Find where the given text appears and provide that cell's center as [x, y] coordinate. 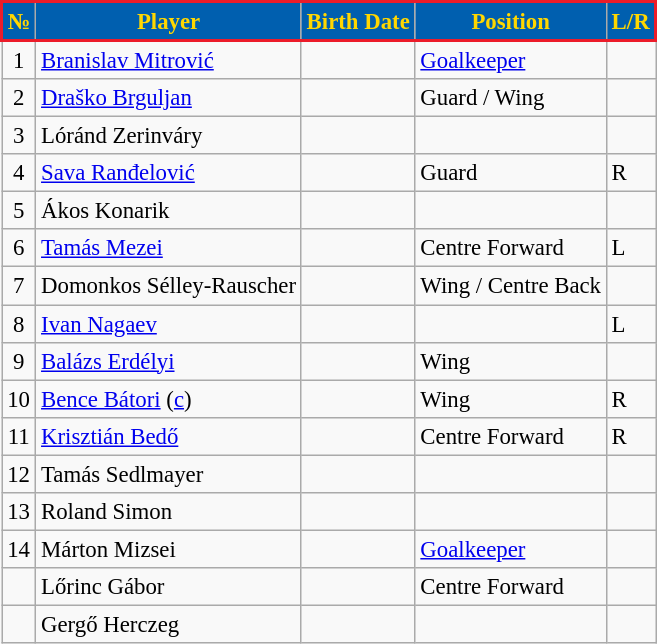
Krisztián Bedő [169, 436]
3 [19, 136]
12 [19, 474]
Guard / Wing [510, 98]
Roland Simon [169, 512]
9 [19, 361]
Sava Ranđelović [169, 173]
7 [19, 286]
Player [169, 22]
Gergő Herczeg [169, 624]
L/R [630, 22]
Domonkos Sélley-Rauscher [169, 286]
Branislav Mitrović [169, 60]
13 [19, 512]
Tamás Mezei [169, 249]
Bence Bátori (c) [169, 399]
Wing / Centre Back [510, 286]
Tamás Sedlmayer [169, 474]
Birth Date [358, 22]
14 [19, 549]
Balázs Erdélyi [169, 361]
1 [19, 60]
4 [19, 173]
Position [510, 22]
11 [19, 436]
Guard [510, 173]
Ivan Nagaev [169, 324]
Ákos Konarik [169, 211]
2 [19, 98]
5 [19, 211]
Lőrinc Gábor [169, 587]
Lóránd Zerinváry [169, 136]
Márton Mizsei [169, 549]
8 [19, 324]
Draško Brguljan [169, 98]
№ [19, 22]
6 [19, 249]
10 [19, 399]
